Provide the [X, Y] coordinate of the cell's center where the given text is located.  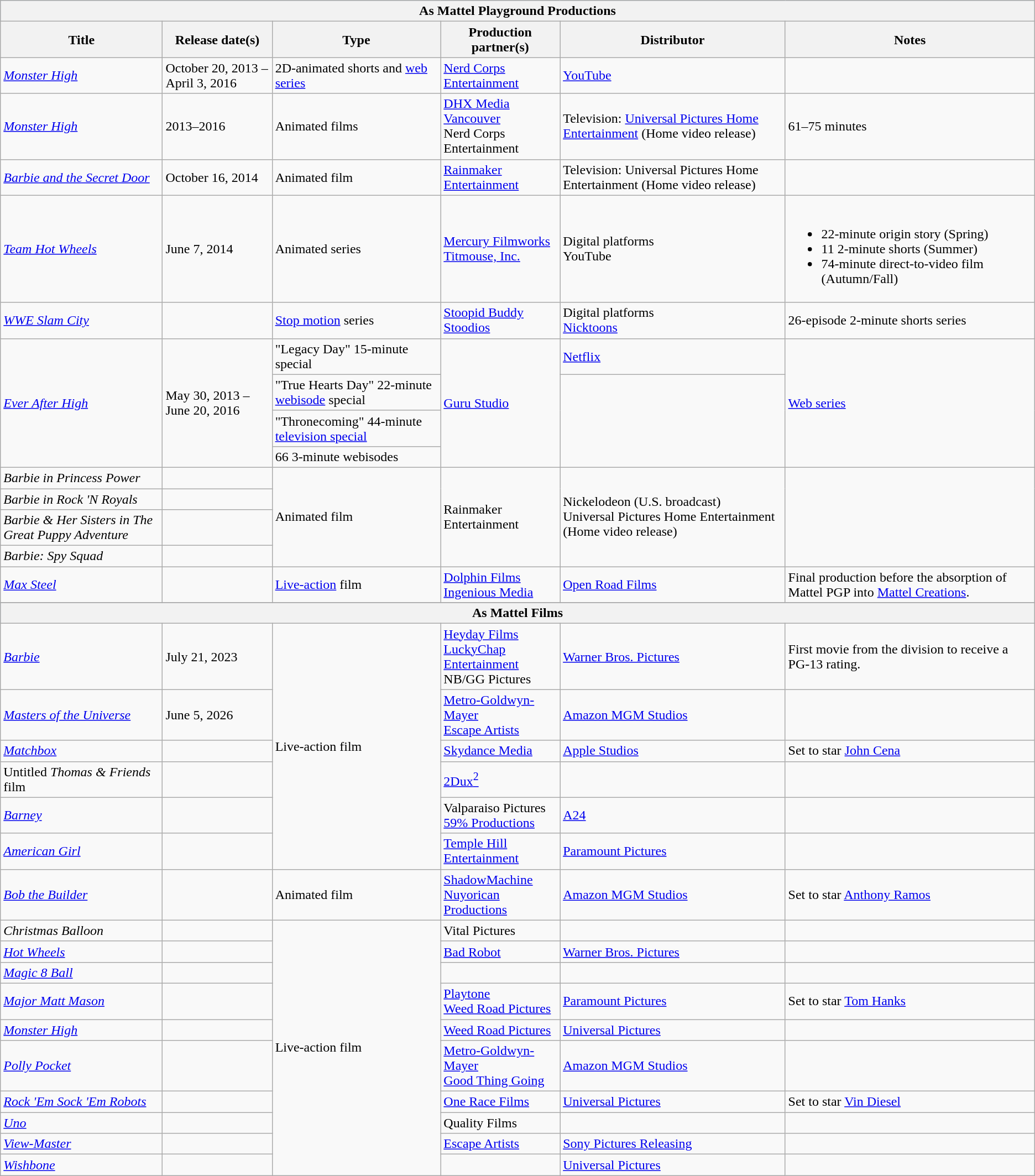
Untitled Thomas & Friends film [82, 780]
Sony Pictures Releasing [672, 1144]
Heyday FilmsLuckyChap EntertainmentNB/GG Pictures [500, 657]
Set to star Vin Diesel [910, 1102]
2Dux2 [500, 780]
Digital platformsYouTube [672, 249]
"True Hearts Day" 22-minute webisode special [356, 393]
26-episode 2-minute shorts series [910, 321]
Vital Pictures [500, 931]
Ever After High [82, 403]
22-minute origin story (Spring)11 2-minute shorts (Summer)74-minute direct-to-video film (Autumn/Fall) [910, 249]
Apple Studios [672, 751]
Bad Robot [500, 952]
October 20, 2013 – April 3, 2016 [217, 75]
ShadowMachineNuyorican Productions [500, 895]
66 3-minute webisodes [356, 457]
Barbie in Princess Power [82, 478]
Hot Wheels [82, 952]
June 5, 2026 [217, 715]
Nickelodeon (U.S. broadcast)Universal Pictures Home Entertainment (Home video release) [672, 516]
As Mattel Films [517, 613]
Polly Pocket [82, 1066]
Nerd Corps Entertainment [500, 75]
Rock 'Em Sock 'Em Robots [82, 1102]
May 30, 2013 – June 20, 2016 [217, 403]
As Mattel Playground Productions [517, 11]
Christmas Balloon [82, 931]
Digital platformsNicktoons [672, 321]
"Legacy Day" 15-minute special [356, 356]
Set to star Tom Hanks [910, 1001]
Notes [910, 40]
Barbie [82, 657]
First movie from the division to receive a PG-13 rating. [910, 657]
Bob the Builder [82, 895]
One Race Films [500, 1102]
American Girl [82, 851]
WWE Slam City [82, 321]
Weed Road Pictures [500, 1030]
Quality Films [500, 1123]
Set to star Anthony Ramos [910, 895]
Temple Hill Entertainment [500, 851]
Matchbox [82, 751]
Max Steel [82, 585]
Escape Artists [500, 1144]
Uno [82, 1123]
"Thronecoming" 44-minute television special [356, 428]
Stoopid Buddy Stoodios [500, 321]
Major Matt Mason [82, 1001]
Valparaiso Pictures59% Productions [500, 815]
Masters of the Universe [82, 715]
Web series [910, 403]
Mercury FilmworksTitmouse, Inc. [500, 249]
Barbie: Spy Squad [82, 556]
A24 [672, 815]
View-Master [82, 1144]
2D-animated shorts and web series [356, 75]
Animated series [356, 249]
Barbie and the Secret Door [82, 177]
Team Hot Wheels [82, 249]
Netflix [672, 356]
PlaytoneWeed Road Pictures [500, 1001]
Final production before the absorption of Mattel PGP into Mattel Creations. [910, 585]
Barney [82, 815]
Title [82, 40]
DHX Media VancouverNerd Corps Entertainment [500, 126]
Barbie & Her Sisters in The Great Puppy Adventure [82, 527]
Dolphin FilmsIngenious Media [500, 585]
YouTube [672, 75]
June 7, 2014 [217, 249]
Magic 8 Ball [82, 973]
Set to star John Cena [910, 751]
October 16, 2014 [217, 177]
Wishbone [82, 1165]
Barbie in Rock 'N Royals [82, 499]
Metro-Goldwyn-MayerEscape Artists [500, 715]
Animated films [356, 126]
Type [356, 40]
Release date(s) [217, 40]
Productionpartner(s) [500, 40]
Guru Studio [500, 403]
61–75 minutes [910, 126]
2013–2016 [217, 126]
Skydance Media [500, 751]
Open Road Films [672, 585]
July 21, 2023 [217, 657]
Stop motion series [356, 321]
Metro-Goldwyn-MayerGood Thing Going [500, 1066]
Distributor [672, 40]
